Capture the cell that displays the provided text and extract its (X, Y) central coordinate. 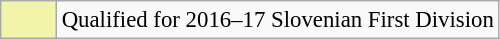
Qualified for 2016–17 Slovenian First Division (278, 20)
